Locate the cell with the specified text and output its [x, y] center coordinate. 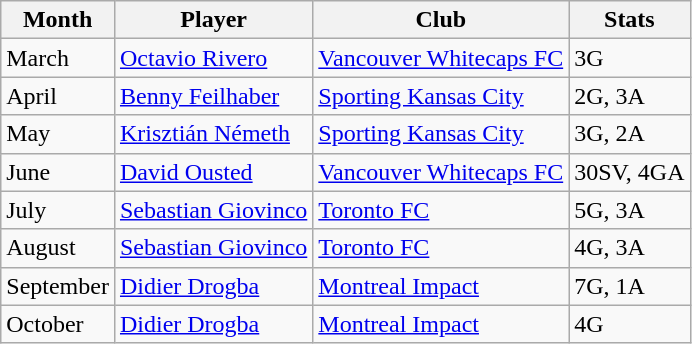
5G, 3A [630, 210]
7G, 1A [630, 286]
April [58, 96]
July [58, 210]
Club [441, 20]
October [58, 324]
3G [630, 58]
March [58, 58]
August [58, 248]
June [58, 172]
Player [213, 20]
Month [58, 20]
Krisztián Németh [213, 134]
September [58, 286]
Stats [630, 20]
4G, 3A [630, 248]
May [58, 134]
3G, 2A [630, 134]
Octavio Rivero [213, 58]
30SV, 4GA [630, 172]
David Ousted [213, 172]
2G, 3A [630, 96]
Benny Feilhaber [213, 96]
4G [630, 324]
